Capture the cell that displays the provided text and extract its (x, y) central coordinate. 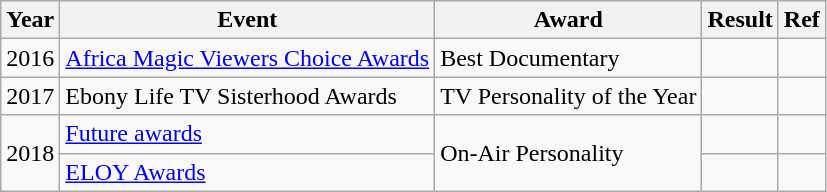
2017 (30, 96)
Future awards (248, 134)
Event (248, 20)
2018 (30, 153)
Year (30, 20)
Award (568, 20)
TV Personality of the Year (568, 96)
2016 (30, 58)
Ebony Life TV Sisterhood Awards (248, 96)
Best Documentary (568, 58)
On-Air Personality (568, 153)
ELOY Awards (248, 172)
Result (740, 20)
Ref (802, 20)
Africa Magic Viewers Choice Awards (248, 58)
